Find where the given text appears and provide that cell's center as [X, Y] coordinate. 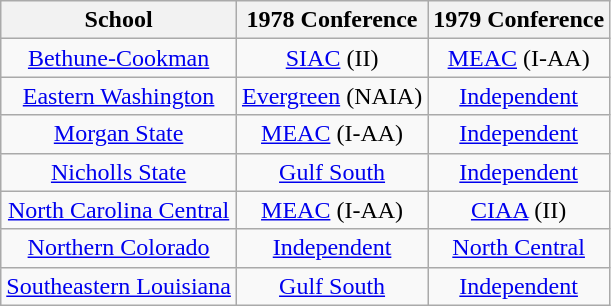
Northern Colorado [119, 248]
Eastern Washington [119, 96]
Nicholls State [119, 172]
Morgan State [119, 134]
Bethune-Cookman [119, 58]
CIAA (II) [519, 210]
Southeastern Louisiana [119, 286]
Evergreen (NAIA) [332, 96]
School [119, 20]
North Carolina Central [119, 210]
1979 Conference [519, 20]
SIAC (II) [332, 58]
North Central [519, 248]
1978 Conference [332, 20]
